Determine the (X, Y) coordinate at the center of the cell enclosing the given text.  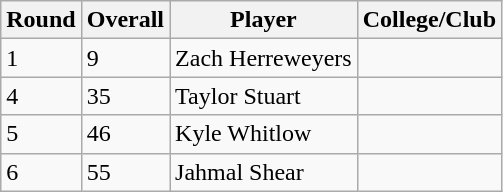
Kyle Whitlow (264, 134)
Player (264, 20)
46 (125, 134)
9 (125, 58)
4 (41, 96)
1 (41, 58)
Round (41, 20)
Overall (125, 20)
5 (41, 134)
35 (125, 96)
6 (41, 172)
55 (125, 172)
Taylor Stuart (264, 96)
Jahmal Shear (264, 172)
College/Club (429, 20)
Zach Herreweyers (264, 58)
